From the cell containing the given text, extract its center point as [x, y] coordinate. 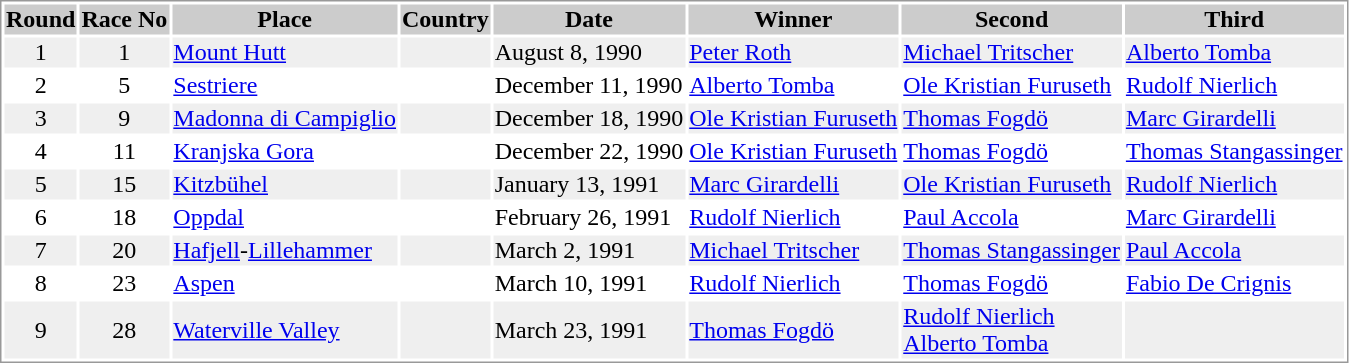
20 [124, 251]
4 [40, 151]
Place [285, 19]
15 [124, 185]
7 [40, 251]
Fabio De Crignis [1234, 283]
Sestriere [285, 85]
March 2, 1991 [589, 251]
Round [40, 19]
August 8, 1990 [589, 53]
Madonna di Campiglio [285, 119]
March 23, 1991 [589, 330]
Kitzbühel [285, 185]
Oppdal [285, 217]
Mount Hutt [285, 53]
Country [445, 19]
3 [40, 119]
Waterville Valley [285, 330]
Hafjell-Lillehammer [285, 251]
Second [1012, 19]
December 18, 1990 [589, 119]
11 [124, 151]
23 [124, 283]
December 11, 1990 [589, 85]
January 13, 1991 [589, 185]
28 [124, 330]
Rudolf Nierlich Alberto Tomba [1012, 330]
2 [40, 85]
Aspen [285, 283]
February 26, 1991 [589, 217]
December 22, 1990 [589, 151]
Peter Roth [794, 53]
Kranjska Gora [285, 151]
Date [589, 19]
Race No [124, 19]
18 [124, 217]
6 [40, 217]
Third [1234, 19]
March 10, 1991 [589, 283]
8 [40, 283]
Winner [794, 19]
